Find where the given text appears and provide that cell's center as (X, Y) coordinate. 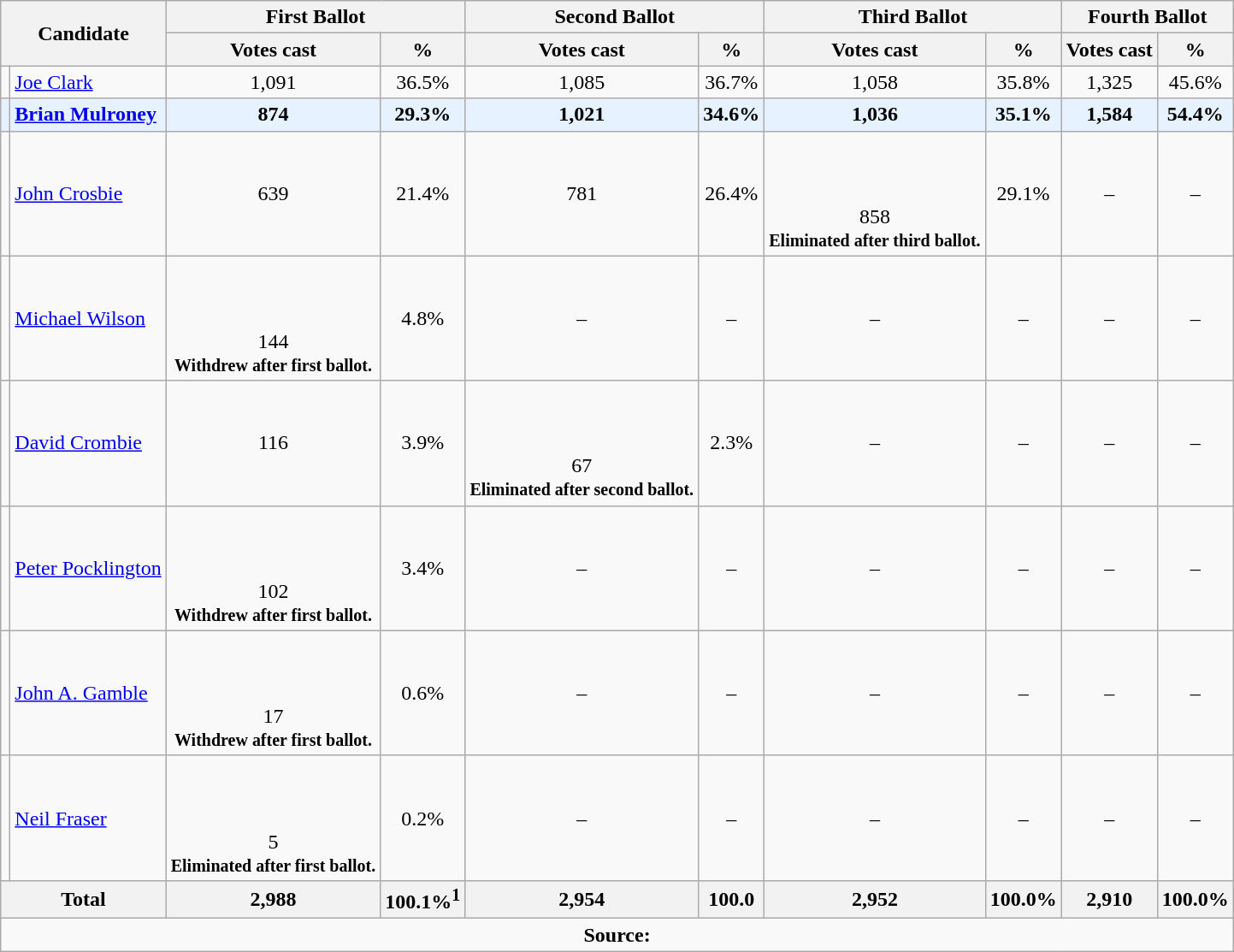
100.0 (732, 900)
Candidate (84, 33)
1,091 (274, 82)
116 (274, 443)
29.3% (422, 115)
29.1% (1023, 193)
54.4% (1196, 115)
Michael Wilson (88, 318)
Third Ballot (913, 17)
1,021 (582, 115)
Fourth Ballot (1148, 17)
First Ballot (316, 17)
874 (274, 115)
5Eliminated after first ballot. (274, 818)
1,325 (1109, 82)
100.1%1 (422, 900)
Source: (617, 935)
0.6% (422, 693)
3.9% (422, 443)
2,954 (582, 900)
1,584 (1109, 115)
36.7% (732, 82)
David Crombie (88, 443)
36.5% (422, 82)
2.3% (732, 443)
17Withdrew after first ballot. (274, 693)
Brian Mulroney (88, 115)
2,910 (1109, 900)
1,085 (582, 82)
1,036 (875, 115)
34.6% (732, 115)
Joe Clark (88, 82)
21.4% (422, 193)
35.1% (1023, 115)
2,988 (274, 900)
Neil Fraser (88, 818)
Total (84, 900)
Second Ballot (615, 17)
0.2% (422, 818)
2,952 (875, 900)
1,058 (875, 82)
781 (582, 193)
John Crosbie (88, 193)
35.8% (1023, 82)
John A. Gamble (88, 693)
3.4% (422, 568)
858Eliminated after third ballot. (875, 193)
639 (274, 193)
102Withdrew after first ballot. (274, 568)
Peter Pocklington (88, 568)
4.8% (422, 318)
45.6% (1196, 82)
67Eliminated after second ballot. (582, 443)
26.4% (732, 193)
144Withdrew after first ballot. (274, 318)
